Scan for the cell matching the given text and deliver its (X, Y) coordinate at center. 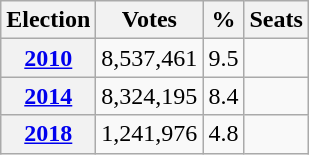
2010 (48, 58)
8,537,461 (150, 58)
9.5 (224, 58)
1,241,976 (150, 134)
4.8 (224, 134)
8,324,195 (150, 96)
2018 (48, 134)
2014 (48, 96)
8.4 (224, 96)
Votes (150, 20)
Seats (276, 20)
% (224, 20)
Election (48, 20)
